Scan for the cell matching the given text and deliver its (x, y) coordinate at center. 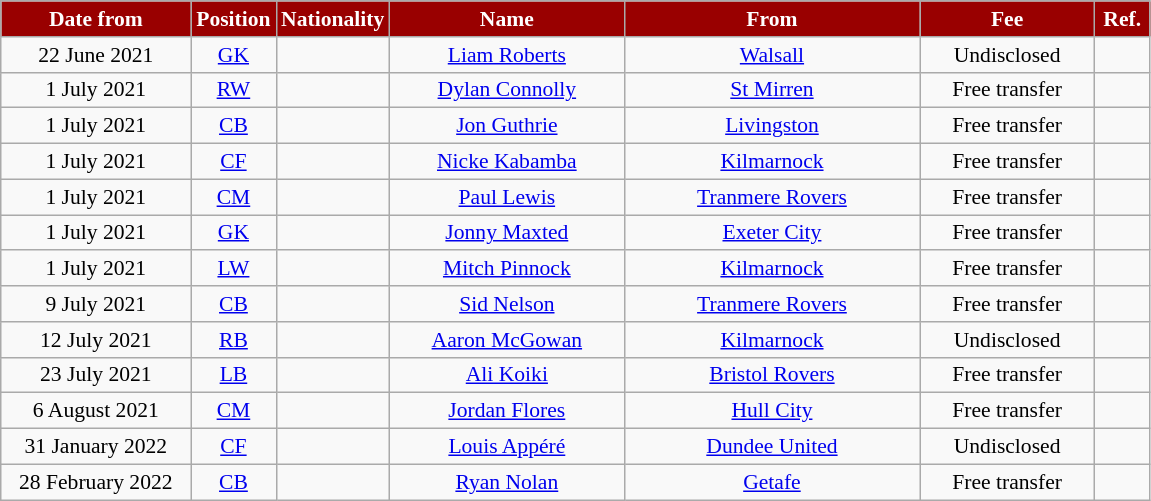
Ryan Nolan (506, 482)
LW (234, 269)
12 July 2021 (96, 340)
23 July 2021 (96, 375)
Jonny Maxted (506, 233)
6 August 2021 (96, 411)
Livingston (772, 126)
St Mirren (772, 90)
Jon Guthrie (506, 126)
Nationality (332, 19)
Getafe (772, 482)
From (772, 19)
9 July 2021 (96, 304)
Date from (96, 19)
28 February 2022 (96, 482)
LB (234, 375)
22 June 2021 (96, 55)
Position (234, 19)
Exeter City (772, 233)
Bristol Rovers (772, 375)
RW (234, 90)
Ref. (1122, 19)
Ali Koiki (506, 375)
Mitch Pinnock (506, 269)
RB (234, 340)
Paul Lewis (506, 197)
Name (506, 19)
31 January 2022 (96, 447)
Liam Roberts (506, 55)
Dundee United (772, 447)
Aaron McGowan (506, 340)
Fee (1008, 19)
Nicke Kabamba (506, 162)
Sid Nelson (506, 304)
Jordan Flores (506, 411)
Louis Appéré (506, 447)
Dylan Connolly (506, 90)
Hull City (772, 411)
Walsall (772, 55)
